Identify which cell holds the provided text, then report its [X, Y] central coordinate. 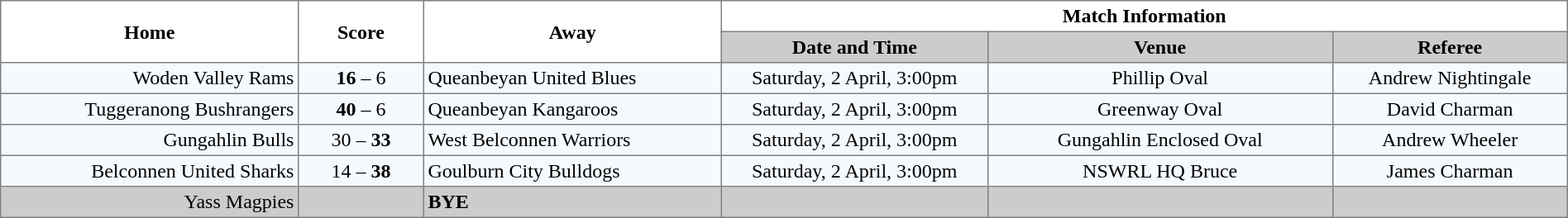
Queanbeyan Kangaroos [572, 109]
David Charman [1450, 109]
Referee [1450, 47]
Gungahlin Bulls [150, 140]
Gungahlin Enclosed Oval [1159, 140]
16 – 6 [361, 78]
40 – 6 [361, 109]
West Belconnen Warriors [572, 140]
Phillip Oval [1159, 78]
Yass Magpies [150, 202]
Home [150, 31]
Date and Time [854, 47]
Woden Valley Rams [150, 78]
James Charman [1450, 171]
Andrew Wheeler [1450, 140]
BYE [572, 202]
Score [361, 31]
Greenway Oval [1159, 109]
14 – 38 [361, 171]
30 – 33 [361, 140]
Belconnen United Sharks [150, 171]
Venue [1159, 47]
Queanbeyan United Blues [572, 78]
Goulburn City Bulldogs [572, 171]
Tuggeranong Bushrangers [150, 109]
NSWRL HQ Bruce [1159, 171]
Match Information [1145, 17]
Away [572, 31]
Andrew Nightingale [1450, 78]
